Return the [x, y] coordinate for the center point of the cell that contains the specified text.  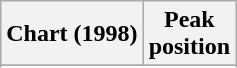
Peakposition [189, 34]
Chart (1998) [72, 34]
